From the cell containing the given text, extract its center point as [X, Y] coordinate. 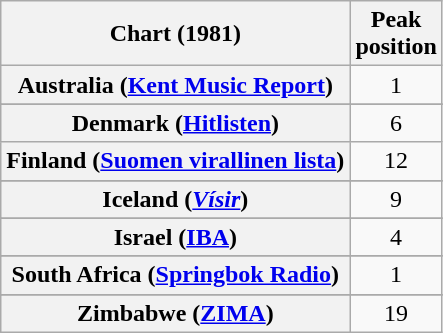
Australia (Kent Music Report) [176, 85]
Denmark (Hitlisten) [176, 123]
South Africa (Springbok Radio) [176, 275]
9 [396, 199]
Finland (Suomen virallinen lista) [176, 161]
Chart (1981) [176, 34]
19 [396, 313]
4 [396, 237]
12 [396, 161]
Iceland (Vísir) [176, 199]
Zimbabwe (ZIMA) [176, 313]
6 [396, 123]
Israel (IBA) [176, 237]
Peakposition [396, 34]
